Capture the cell that displays the provided text and extract its (X, Y) central coordinate. 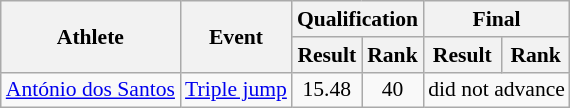
António dos Santos (90, 90)
Athlete (90, 36)
15.48 (327, 90)
did not advance (496, 90)
Event (236, 36)
40 (392, 90)
Final (496, 19)
Qualification (358, 19)
Triple jump (236, 90)
